Return the [x, y] coordinate for the center point of the cell that contains the specified text.  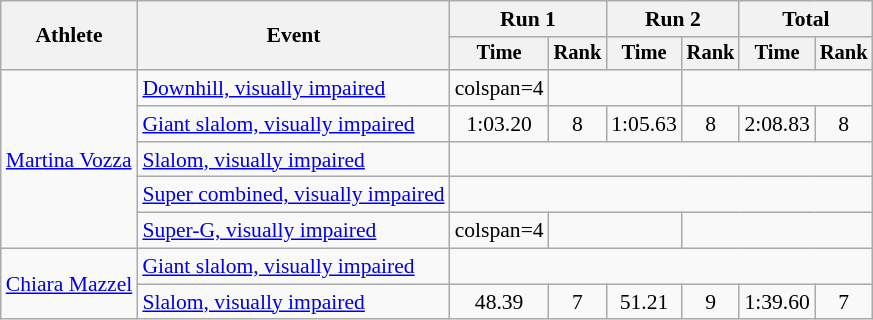
1:05.63 [644, 124]
Athlete [70, 36]
2:08.83 [776, 124]
Downhill, visually impaired [293, 88]
1:39.60 [776, 302]
Chiara Mazzel [70, 284]
1:03.20 [500, 124]
Super combined, visually impaired [293, 195]
Event [293, 36]
9 [711, 302]
51.21 [644, 302]
Total [806, 19]
Run 2 [672, 19]
Martina Vozza [70, 159]
48.39 [500, 302]
Run 1 [528, 19]
Super-G, visually impaired [293, 231]
